Find where the given text appears and provide that cell's center as (x, y) coordinate. 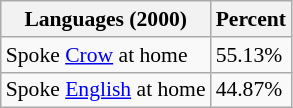
Languages (2000) (106, 19)
55.13% (251, 55)
Spoke Crow at home (106, 55)
Spoke English at home (106, 90)
Percent (251, 19)
44.87% (251, 90)
